Provide the (x, y) coordinate of the cell's center where the given text is located.  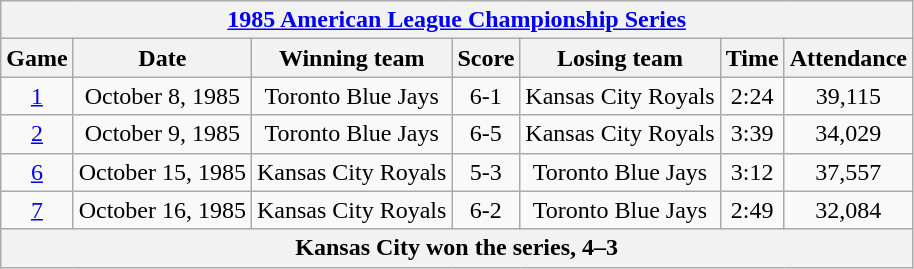
6-1 (486, 96)
3:12 (752, 172)
2:24 (752, 96)
37,557 (848, 172)
October 15, 1985 (162, 172)
6-2 (486, 210)
2:49 (752, 210)
Kansas City won the series, 4–3 (457, 248)
October 16, 1985 (162, 210)
2 (37, 134)
Game (37, 58)
5-3 (486, 172)
October 9, 1985 (162, 134)
7 (37, 210)
1 (37, 96)
Winning team (351, 58)
Score (486, 58)
34,029 (848, 134)
39,115 (848, 96)
Time (752, 58)
Losing team (620, 58)
1985 American League Championship Series (457, 20)
6-5 (486, 134)
32,084 (848, 210)
Date (162, 58)
3:39 (752, 134)
October 8, 1985 (162, 96)
Attendance (848, 58)
6 (37, 172)
